Return the (x, y) coordinate for the center point of the cell that contains the specified text.  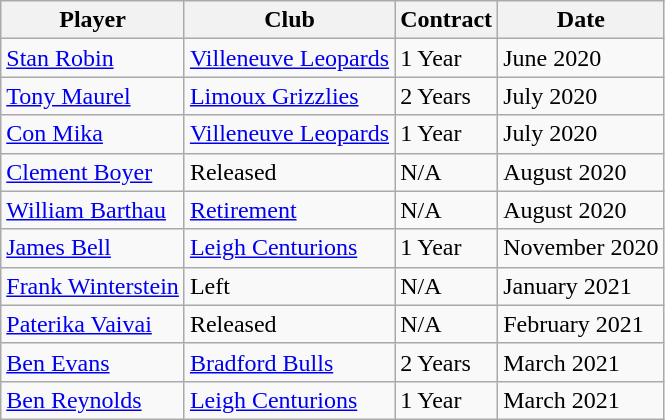
Player (93, 20)
Retirement (289, 210)
Frank Winterstein (93, 286)
January 2021 (581, 286)
Limoux Grizzlies (289, 96)
Left (289, 286)
Stan Robin (93, 58)
James Bell (93, 248)
Clement Boyer (93, 172)
Bradford Bulls (289, 362)
William Barthau (93, 210)
June 2020 (581, 58)
Con Mika (93, 134)
Tony Maurel (93, 96)
Ben Evans (93, 362)
Club (289, 20)
February 2021 (581, 324)
November 2020 (581, 248)
Ben Reynolds (93, 400)
Date (581, 20)
Paterika Vaivai (93, 324)
Contract (446, 20)
